Detect which cell encompasses the target text, then output its (x, y) center coordinate. 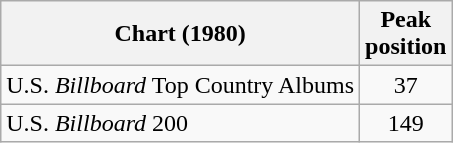
Chart (1980) (180, 34)
Peakposition (406, 34)
U.S. Billboard 200 (180, 123)
U.S. Billboard Top Country Albums (180, 85)
37 (406, 85)
149 (406, 123)
